Extract the [x, y] coordinate from the center of the cell holding the provided text.  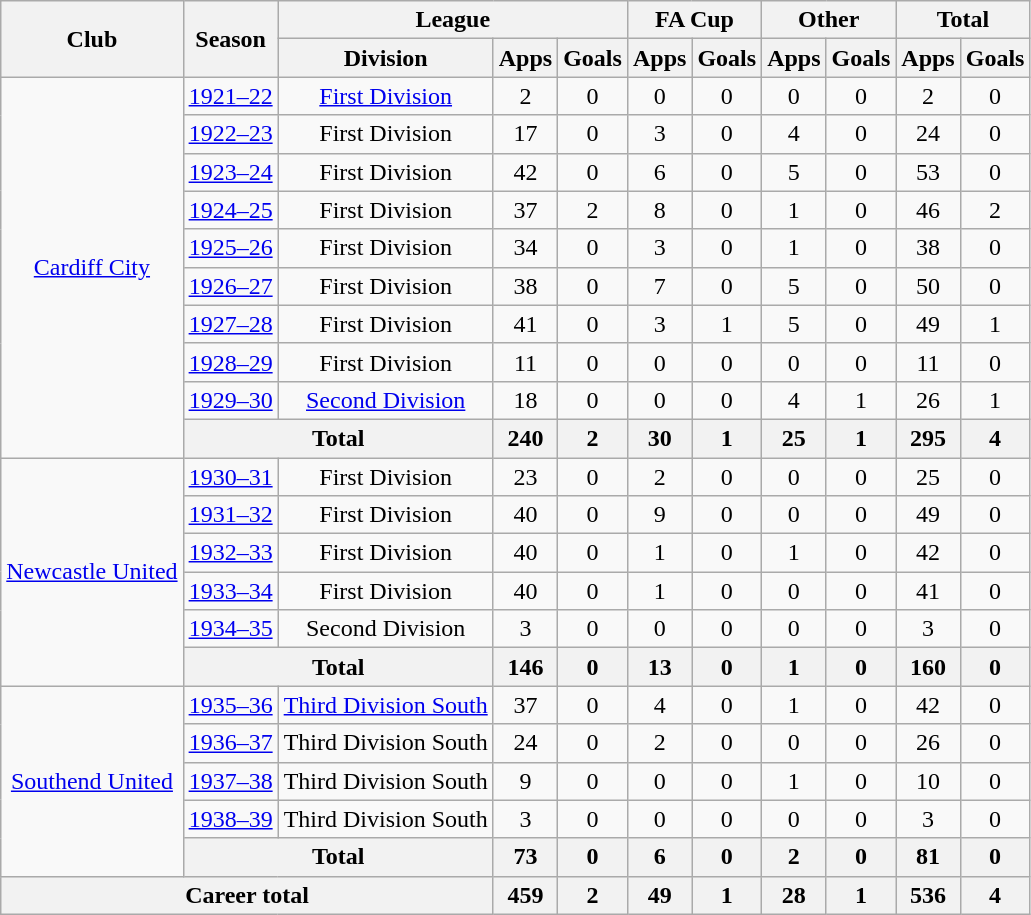
240 [525, 438]
1921–22 [230, 96]
Division [386, 58]
30 [659, 438]
1932–33 [230, 553]
1935–36 [230, 705]
1923–24 [230, 172]
1926–27 [230, 286]
459 [525, 895]
536 [928, 895]
18 [525, 400]
1925–26 [230, 248]
13 [659, 667]
17 [525, 134]
1938–39 [230, 819]
Newcastle United [92, 572]
1931–32 [230, 515]
1922–23 [230, 134]
1933–34 [230, 591]
Southend United [92, 781]
46 [928, 210]
1927–28 [230, 324]
1929–30 [230, 400]
Career total [247, 895]
1930–31 [230, 477]
53 [928, 172]
Season [230, 39]
7 [659, 286]
50 [928, 286]
1928–29 [230, 362]
146 [525, 667]
FA Cup [694, 20]
23 [525, 477]
295 [928, 438]
10 [928, 781]
1924–25 [230, 210]
1934–35 [230, 629]
28 [794, 895]
1937–38 [230, 781]
Cardiff City [92, 268]
1936–37 [230, 743]
League [452, 20]
81 [928, 857]
8 [659, 210]
Club [92, 39]
Other [829, 20]
160 [928, 667]
34 [525, 248]
73 [525, 857]
